For the text-containing cell, return its midpoint in (X, Y) coordinate format. 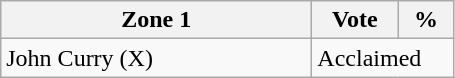
Vote (355, 20)
Zone 1 (156, 20)
Acclaimed (383, 58)
John Curry (X) (156, 58)
% (426, 20)
